Locate the cell with the specified text and output its (x, y) center coordinate. 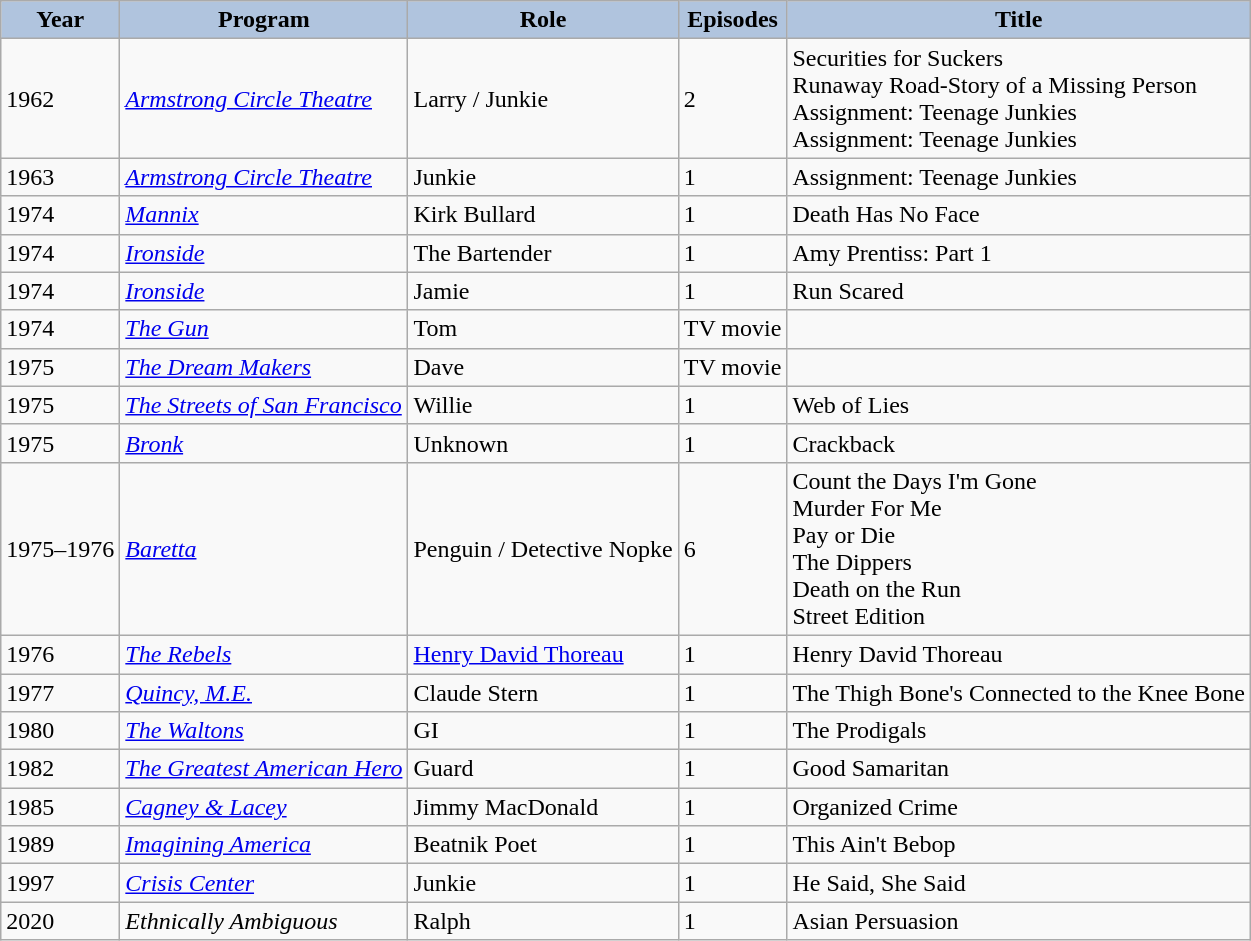
Penguin / Detective Nopke (543, 548)
Cagney & Lacey (264, 807)
Dave (543, 367)
The Greatest American Hero (264, 769)
The Streets of San Francisco (264, 405)
Count the Days I'm GoneMurder For MePay or DieThe DippersDeath on the RunStreet Edition (1019, 548)
Crackback (1019, 443)
Asian Persuasion (1019, 921)
GI (543, 731)
6 (732, 548)
Tom (543, 329)
Mannix (264, 215)
Ethnically Ambiguous (264, 921)
The Bartender (543, 253)
Beatnik Poet (543, 845)
1997 (60, 883)
2 (732, 98)
1982 (60, 769)
Crisis Center (264, 883)
Good Samaritan (1019, 769)
The Prodigals (1019, 731)
1985 (60, 807)
Larry / Junkie (543, 98)
Title (1019, 20)
Role (543, 20)
1989 (60, 845)
Assignment: Teenage Junkies (1019, 177)
Claude Stern (543, 693)
The Dream Makers (264, 367)
Quincy, M.E. (264, 693)
Ralph (543, 921)
Year (60, 20)
Run Scared (1019, 291)
1977 (60, 693)
Willie (543, 405)
Death Has No Face (1019, 215)
Amy Prentiss: Part 1 (1019, 253)
Imagining America (264, 845)
The Waltons (264, 731)
Securities for SuckersRunaway Road-Story of a Missing PersonAssignment: Teenage JunkiesAssignment: Teenage Junkies (1019, 98)
1975–1976 (60, 548)
Organized Crime (1019, 807)
Baretta (264, 548)
1980 (60, 731)
2020 (60, 921)
He Said, She Said (1019, 883)
Jimmy MacDonald (543, 807)
Bronk (264, 443)
Program (264, 20)
The Rebels (264, 654)
This Ain't Bebop (1019, 845)
Unknown (543, 443)
1976 (60, 654)
Jamie (543, 291)
Guard (543, 769)
Kirk Bullard (543, 215)
1963 (60, 177)
Web of Lies (1019, 405)
The Gun (264, 329)
Episodes (732, 20)
1962 (60, 98)
The Thigh Bone's Connected to the Knee Bone (1019, 693)
